Locate the cell with the specified text and output its (X, Y) center coordinate. 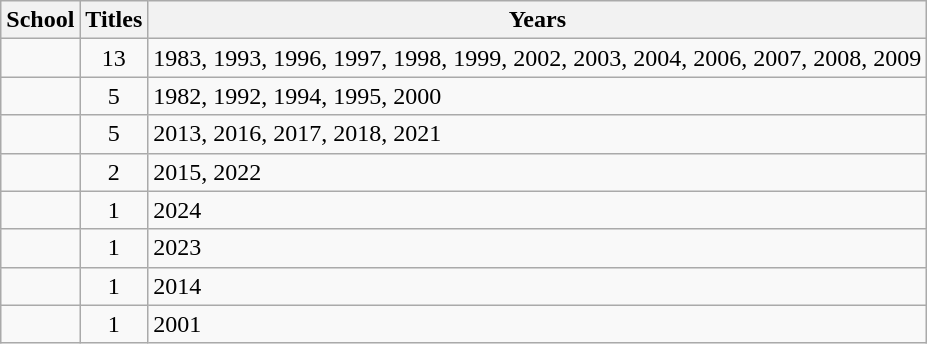
1982, 1992, 1994, 1995, 2000 (538, 96)
2 (114, 172)
13 (114, 58)
School (40, 20)
2013, 2016, 2017, 2018, 2021 (538, 134)
1983, 1993, 1996, 1997, 1998, 1999, 2002, 2003, 2004, 2006, 2007, 2008, 2009 (538, 58)
2023 (538, 248)
2014 (538, 286)
2024 (538, 210)
2001 (538, 324)
Years (538, 20)
Titles (114, 20)
2015, 2022 (538, 172)
